Detect which cell encompasses the target text, then output its (x, y) center coordinate. 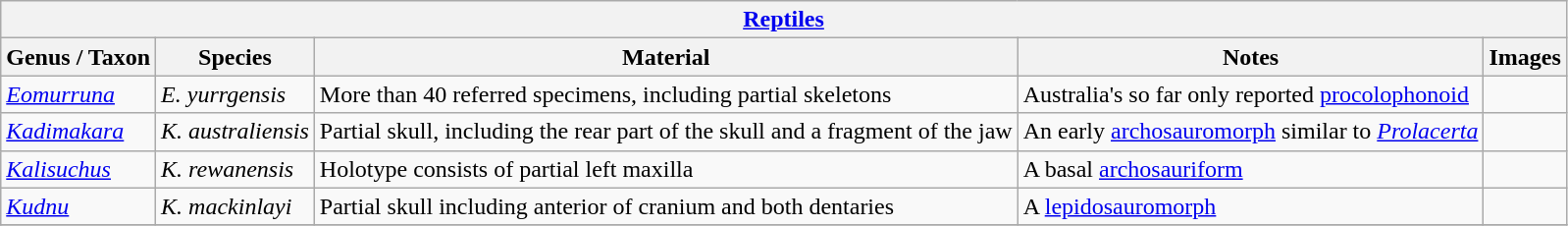
K. rewanensis (235, 169)
Partial skull including anterior of cranium and both dentaries (665, 206)
More than 40 referred specimens, including partial skeletons (665, 94)
Kudnu (78, 206)
Material (665, 57)
K. mackinlayi (235, 206)
Kadimakara (78, 132)
An early archosauromorph similar to Prolacerta (1250, 132)
E. yurrgensis (235, 94)
Notes (1250, 57)
A basal archosauriform (1250, 169)
Images (1525, 57)
Holotype consists of partial left maxilla (665, 169)
Reptiles (784, 20)
Species (235, 57)
Genus / Taxon (78, 57)
Eomurruna (78, 94)
Partial skull, including the rear part of the skull and a fragment of the jaw (665, 132)
A lepidosauromorph (1250, 206)
Australia's so far only reported procolophonoid (1250, 94)
K. australiensis (235, 132)
Kalisuchus (78, 169)
